Capture the cell that displays the provided text and extract its [x, y] central coordinate. 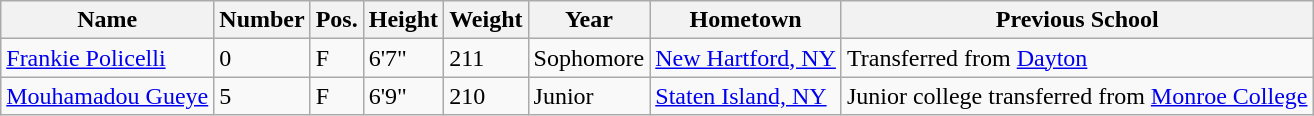
Staten Island, NY [746, 96]
Transferred from Dayton [1077, 58]
Hometown [746, 20]
211 [486, 58]
Previous School [1077, 20]
Height [403, 20]
6'7" [403, 58]
Number [262, 20]
Junior college transferred from Monroe College [1077, 96]
Junior [589, 96]
Mouhamadou Gueye [108, 96]
Pos. [336, 20]
6'9" [403, 96]
Weight [486, 20]
Year [589, 20]
Name [108, 20]
Frankie Policelli [108, 58]
New Hartford, NY [746, 58]
210 [486, 96]
0 [262, 58]
5 [262, 96]
Sophomore [589, 58]
